Capture the cell that displays the provided text and extract its [X, Y] central coordinate. 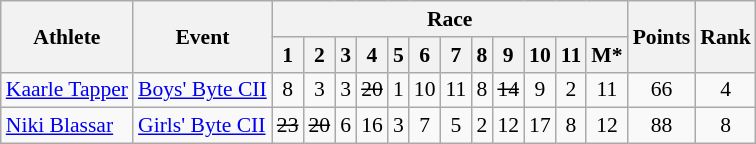
Race [450, 19]
Points [662, 36]
16 [372, 126]
17 [540, 126]
Niki Blassar [67, 126]
66 [662, 90]
M* [606, 55]
23 [288, 126]
Girls' Byte CII [202, 126]
Rank [726, 36]
Event [202, 36]
14 [508, 90]
Kaarle Tapper [67, 90]
Athlete [67, 36]
88 [662, 126]
Boys' Byte CII [202, 90]
